Output the (x, y) coordinate of the center of the cell containing the given text.  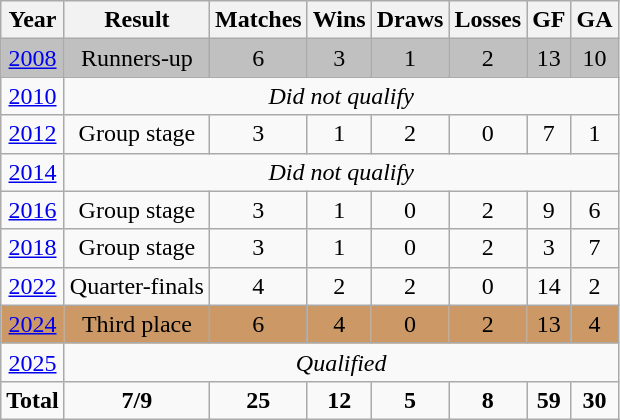
25 (258, 400)
Third place (136, 324)
Quarter-finals (136, 286)
2025 (33, 362)
Qualified (341, 362)
59 (549, 400)
30 (594, 400)
Year (33, 20)
Matches (258, 20)
2024 (33, 324)
7/9 (136, 400)
Total (33, 400)
2010 (33, 96)
Draws (410, 20)
2008 (33, 58)
2022 (33, 286)
14 (549, 286)
2018 (33, 248)
Runners-up (136, 58)
2014 (33, 172)
Losses (488, 20)
9 (549, 210)
10 (594, 58)
2016 (33, 210)
Wins (339, 20)
GA (594, 20)
GF (549, 20)
Result (136, 20)
2012 (33, 134)
8 (488, 400)
12 (339, 400)
5 (410, 400)
